From the cell containing the given text, extract its center point as [X, Y] coordinate. 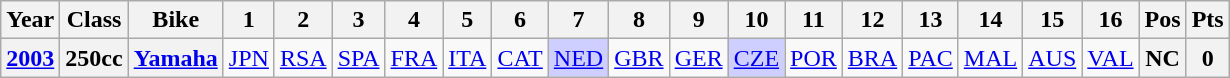
BRA [872, 58]
6 [520, 20]
Class [94, 20]
9 [698, 20]
NC [1162, 58]
4 [414, 20]
VAL [1110, 58]
CAT [520, 58]
Pos [1162, 20]
GER [698, 58]
250cc [94, 58]
11 [814, 20]
7 [578, 20]
RSA [303, 58]
Pts [1208, 20]
FRA [414, 58]
1 [248, 20]
Yamaha [176, 58]
13 [931, 20]
AUS [1052, 58]
Year [30, 20]
NED [578, 58]
16 [1110, 20]
14 [990, 20]
SPA [358, 58]
PAC [931, 58]
10 [756, 20]
0 [1208, 58]
2003 [30, 58]
15 [1052, 20]
POR [814, 58]
JPN [248, 58]
CZE [756, 58]
5 [468, 20]
8 [639, 20]
MAL [990, 58]
GBR [639, 58]
ITA [468, 58]
3 [358, 20]
2 [303, 20]
Bike [176, 20]
12 [872, 20]
